Search for the cell housing the specified text and yield its [x, y] center coordinate. 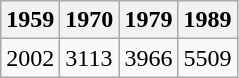
5509 [208, 58]
3966 [148, 58]
1989 [208, 20]
3113 [90, 58]
1970 [90, 20]
1979 [148, 20]
2002 [30, 58]
1959 [30, 20]
